Identify which cell holds the provided text, then report its [X, Y] central coordinate. 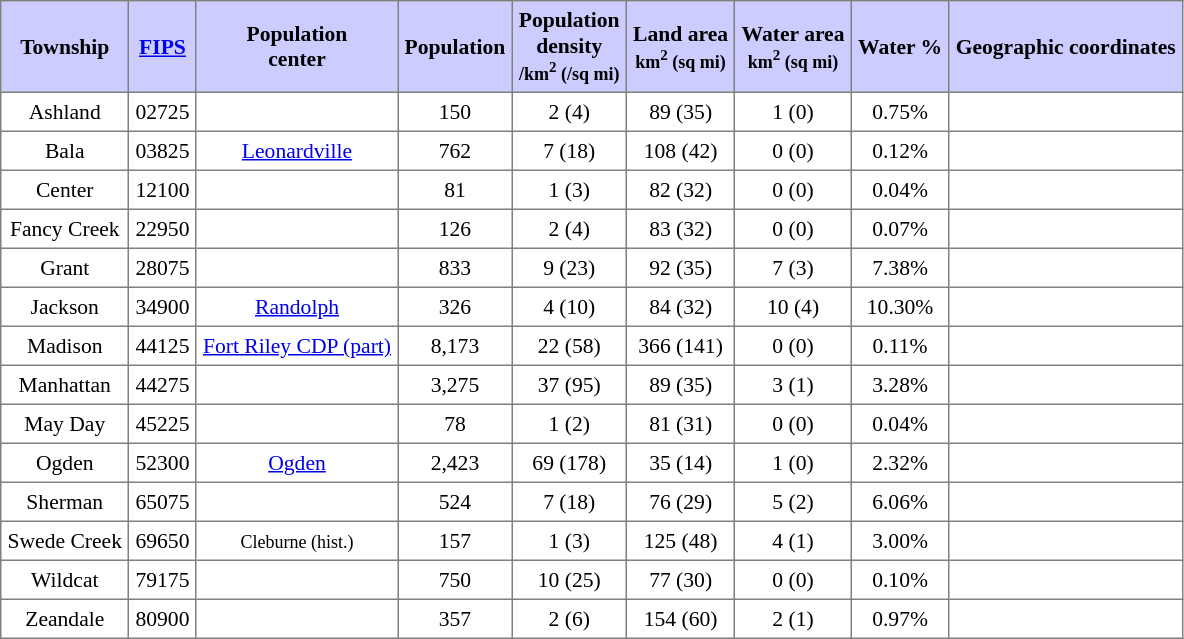
8,173 [455, 346]
45225 [162, 424]
69650 [162, 540]
Cleburne (hist.) [297, 540]
7.38% [900, 268]
6.06% [900, 502]
0.07% [900, 228]
92 (35) [680, 268]
Madison [65, 346]
357 [455, 618]
52300 [162, 462]
81 (31) [680, 424]
79175 [162, 580]
Sherman [65, 502]
Township [65, 47]
May Day [65, 424]
Populationdensity/km2 (/sq mi) [569, 47]
0.10% [900, 580]
Zeandale [65, 618]
Water % [900, 47]
Randolph [297, 306]
3,275 [455, 384]
326 [455, 306]
84 (32) [680, 306]
44275 [162, 384]
Fort Riley CDP (part) [297, 346]
Manhattan [65, 384]
3.28% [900, 384]
Fancy Creek [65, 228]
2.32% [900, 462]
22950 [162, 228]
35 (14) [680, 462]
Center [65, 190]
3.00% [900, 540]
Swede Creek [65, 540]
03825 [162, 150]
4 (10) [569, 306]
1 (2) [569, 424]
833 [455, 268]
126 [455, 228]
69 (178) [569, 462]
Bala [65, 150]
80900 [162, 618]
0.97% [900, 618]
37 (95) [569, 384]
157 [455, 540]
750 [455, 580]
Water areakm2 (sq mi) [793, 47]
125 (48) [680, 540]
Geographic coordinates [1066, 47]
65075 [162, 502]
34900 [162, 306]
Wildcat [65, 580]
02725 [162, 112]
7 (3) [793, 268]
10 (25) [569, 580]
FIPS [162, 47]
150 [455, 112]
3 (1) [793, 384]
Land areakm2 (sq mi) [680, 47]
Leonardville [297, 150]
28075 [162, 268]
108 (42) [680, 150]
82 (32) [680, 190]
0.12% [900, 150]
366 (141) [680, 346]
Population [455, 47]
81 [455, 190]
Ashland [65, 112]
77 (30) [680, 580]
Jackson [65, 306]
10 (4) [793, 306]
4 (1) [793, 540]
762 [455, 150]
83 (32) [680, 228]
9 (23) [569, 268]
12100 [162, 190]
0.75% [900, 112]
154 (60) [680, 618]
76 (29) [680, 502]
5 (2) [793, 502]
2 (1) [793, 618]
2 (6) [569, 618]
524 [455, 502]
78 [455, 424]
22 (58) [569, 346]
0.11% [900, 346]
Populationcenter [297, 47]
44125 [162, 346]
2,423 [455, 462]
10.30% [900, 306]
Grant [65, 268]
